Detect which cell encompasses the target text, then output its (x, y) center coordinate. 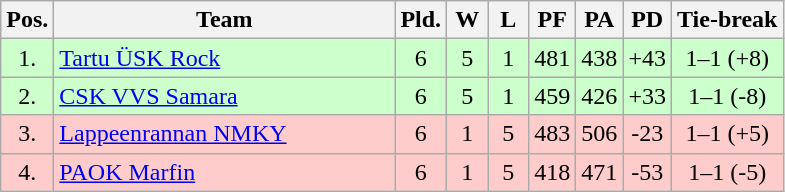
Tie-break (727, 20)
471 (600, 172)
506 (600, 134)
+33 (648, 96)
PAOK Marfin (224, 172)
Pos. (28, 20)
L (508, 20)
438 (600, 58)
426 (600, 96)
Team (224, 20)
CSK VVS Samara (224, 96)
Tartu ÜSK Rock (224, 58)
4. (28, 172)
-53 (648, 172)
2. (28, 96)
Pld. (421, 20)
Lappeenrannan NMKY (224, 134)
481 (552, 58)
PD (648, 20)
W (468, 20)
1–1 (+8) (727, 58)
PF (552, 20)
+43 (648, 58)
483 (552, 134)
459 (552, 96)
1–1 (-5) (727, 172)
-23 (648, 134)
418 (552, 172)
PA (600, 20)
1. (28, 58)
1–1 (-8) (727, 96)
1–1 (+5) (727, 134)
3. (28, 134)
